Return [X, Y] of the center of cell containing provided text 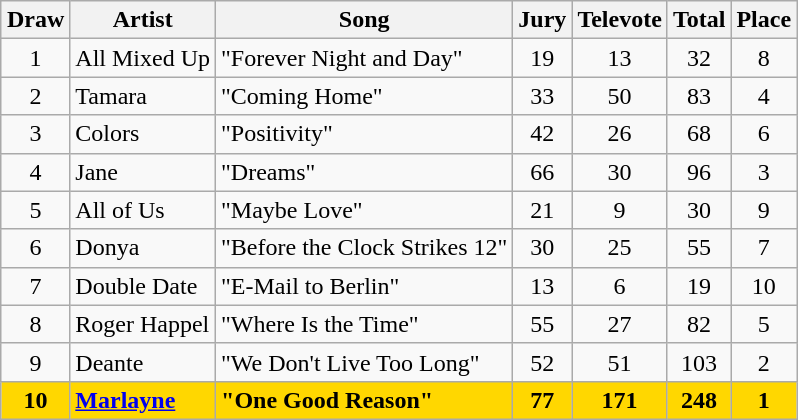
"We Don't Live Too Long" [364, 362]
171 [620, 400]
32 [699, 58]
25 [620, 248]
Double Date [143, 286]
27 [620, 324]
77 [542, 400]
"Forever Night and Day" [364, 58]
248 [699, 400]
"Maybe Love" [364, 210]
Place [764, 20]
"Coming Home" [364, 96]
All Mixed Up [143, 58]
Colors [143, 134]
33 [542, 96]
52 [542, 362]
"One Good Reason" [364, 400]
"Positivity" [364, 134]
21 [542, 210]
26 [620, 134]
Jury [542, 20]
66 [542, 172]
Marlayne [143, 400]
50 [620, 96]
"Dreams" [364, 172]
Artist [143, 20]
"Where Is the Time" [364, 324]
"Before the Clock Strikes 12" [364, 248]
42 [542, 134]
All of Us [143, 210]
Deante [143, 362]
51 [620, 362]
68 [699, 134]
103 [699, 362]
Televote [620, 20]
Total [699, 20]
Song [364, 20]
82 [699, 324]
Jane [143, 172]
96 [699, 172]
83 [699, 96]
Tamara [143, 96]
"E-Mail to Berlin" [364, 286]
Roger Happel [143, 324]
Donya [143, 248]
Draw [35, 20]
